Identify which cell holds the provided text, then report its (X, Y) central coordinate. 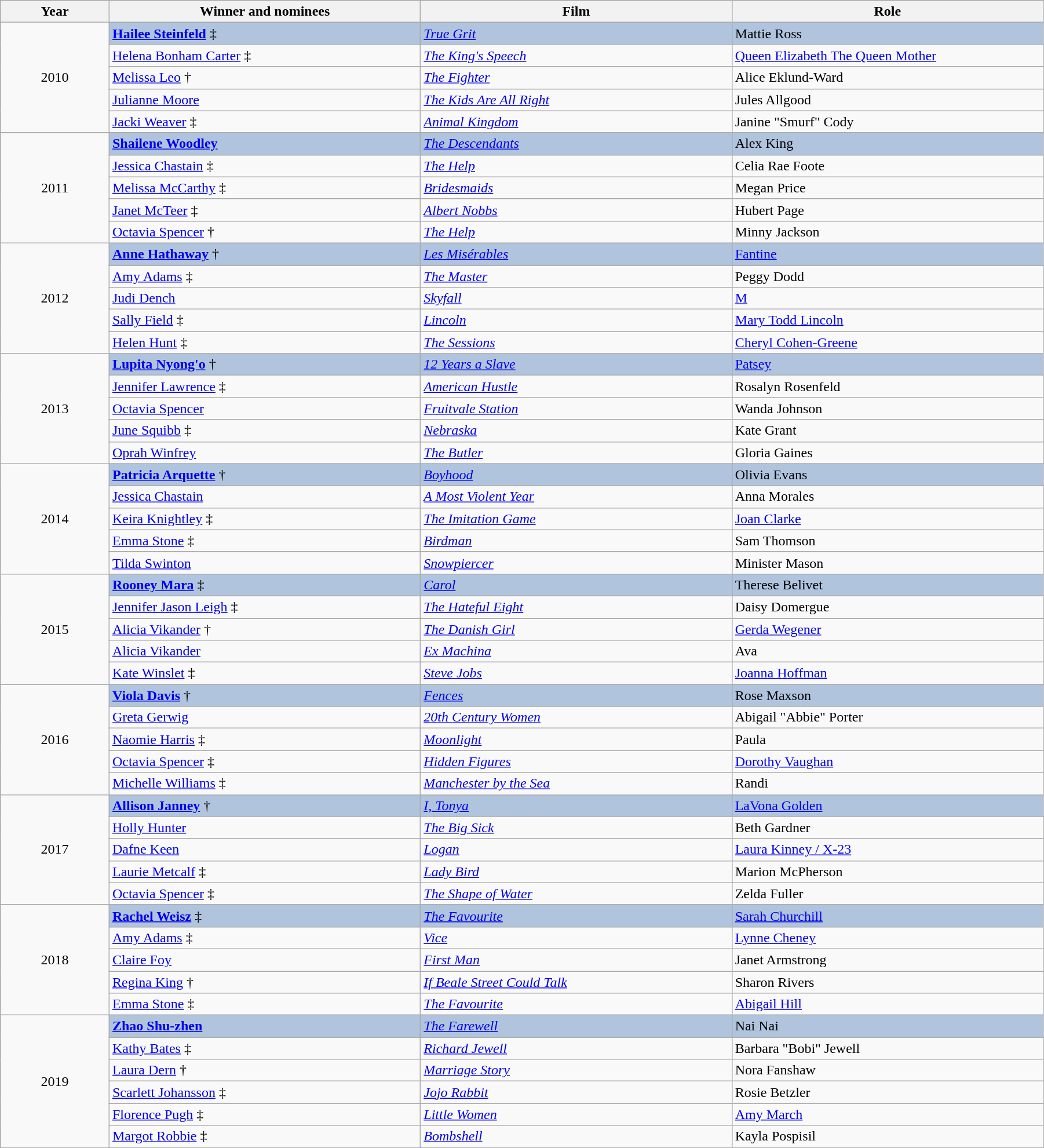
Greta Gerwig (264, 717)
Sally Field ‡ (264, 320)
True Grit (576, 34)
Jojo Rabbit (576, 1092)
Zhao Shu-zhen (264, 1026)
Laura Dern † (264, 1070)
Jessica Chastain ‡ (264, 166)
Claire Foy (264, 960)
If Beale Street Could Talk (576, 982)
Jessica Chastain (264, 497)
I, Tonya (576, 806)
Minister Mason (888, 563)
Ex Machina (576, 651)
Alex King (888, 144)
Snowpiercer (576, 563)
Steve Jobs (576, 673)
Randi (888, 783)
Rosalyn Rosenfeld (888, 387)
Hubert Page (888, 210)
Film (576, 12)
Alice Eklund-Ward (888, 78)
The Farewell (576, 1026)
Hailee Steinfeld ‡ (264, 34)
Lynne Cheney (888, 938)
Boyhood (576, 475)
Queen Elizabeth The Queen Mother (888, 56)
Animal Kingdom (576, 122)
Albert Nobbs (576, 210)
First Man (576, 960)
2013 (55, 409)
Kate Grant (888, 431)
2016 (55, 739)
Alicia Vikander (264, 651)
Bridesmaids (576, 188)
2017 (55, 850)
Anne Hathaway † (264, 254)
Keira Knightley ‡ (264, 519)
Joanna Hoffman (888, 673)
Olivia Evans (888, 475)
2019 (55, 1081)
Regina King † (264, 982)
Les Misérables (576, 254)
Rooney Mara ‡ (264, 585)
Rose Maxson (888, 695)
Kate Winslet ‡ (264, 673)
Holly Hunter (264, 828)
Beth Gardner (888, 828)
Celia Rae Foote (888, 166)
The Butler (576, 453)
Laurie Metcalf ‡ (264, 872)
A Most Violent Year (576, 497)
Shailene Woodley (264, 144)
Cheryl Cohen-Greene (888, 342)
Manchester by the Sea (576, 783)
Sarah Churchill (888, 916)
Kathy Bates ‡ (264, 1048)
Richard Jewell (576, 1048)
Ava (888, 651)
Hidden Figures (576, 761)
Joan Clarke (888, 519)
Janet McTeer ‡ (264, 210)
Margot Robbie ‡ (264, 1136)
The Descendants (576, 144)
Michelle Williams ‡ (264, 783)
Dorothy Vaughan (888, 761)
Abigail Hill (888, 1004)
Moonlight (576, 739)
The Danish Girl (576, 629)
Jennifer Jason Leigh ‡ (264, 607)
2011 (55, 188)
Abigail "Abbie" Porter (888, 717)
Jennifer Lawrence ‡ (264, 387)
Lady Bird (576, 872)
2015 (55, 629)
Helena Bonham Carter ‡ (264, 56)
Megan Price (888, 188)
June Squibb ‡ (264, 431)
Rosie Betzler (888, 1092)
Melissa McCarthy ‡ (264, 188)
Tilda Swinton (264, 563)
American Hustle (576, 387)
Fences (576, 695)
Mattie Ross (888, 34)
Judi Dench (264, 298)
Mary Todd Lincoln (888, 320)
Janet Armstrong (888, 960)
Therese Belivet (888, 585)
Octavia Spencer † (264, 232)
2010 (55, 78)
2018 (55, 960)
The Imitation Game (576, 519)
Patricia Arquette † (264, 475)
Marriage Story (576, 1070)
The Sessions (576, 342)
Octavia Spencer (264, 409)
Wanda Johnson (888, 409)
Winner and nominees (264, 12)
Sam Thomson (888, 541)
Melissa Leo † (264, 78)
Allison Janney † (264, 806)
Amy March (888, 1114)
Patsey (888, 365)
Nai Nai (888, 1026)
Bombshell (576, 1136)
Oprah Winfrey (264, 453)
The Kids Are All Right (576, 100)
Viola Davis † (264, 695)
LaVona Golden (888, 806)
Skyfall (576, 298)
Birdman (576, 541)
Role (888, 12)
Marion McPherson (888, 872)
The Master (576, 276)
Carol (576, 585)
Nora Fanshaw (888, 1070)
Jules Allgood (888, 100)
Gerda Wegener (888, 629)
2014 (55, 519)
Janine "Smurf" Cody (888, 122)
Rachel Weisz ‡ (264, 916)
Kayla Pospisil (888, 1136)
Florence Pugh ‡ (264, 1114)
The Fighter (576, 78)
Year (55, 12)
Zelda Fuller (888, 894)
Gloria Gaines (888, 453)
The King's Speech (576, 56)
Barbara "Bobi" Jewell (888, 1048)
Helen Hunt ‡ (264, 342)
Fantine (888, 254)
Fruitvale Station (576, 409)
Peggy Dodd (888, 276)
The Big Sick (576, 828)
Minny Jackson (888, 232)
The Shape of Water (576, 894)
Alicia Vikander † (264, 629)
M (888, 298)
Lupita Nyong'o † (264, 365)
2012 (55, 298)
Little Women (576, 1114)
Dafne Keen (264, 850)
Vice (576, 938)
Naomie Harris ‡ (264, 739)
Laura Kinney / X-23 (888, 850)
The Hateful Eight (576, 607)
Jacki Weaver ‡ (264, 122)
Julianne Moore (264, 100)
Lincoln (576, 320)
Anna Morales (888, 497)
Logan (576, 850)
Daisy Domergue (888, 607)
Scarlett Johansson ‡ (264, 1092)
Sharon Rivers (888, 982)
12 Years a Slave (576, 365)
Paula (888, 739)
20th Century Women (576, 717)
Nebraska (576, 431)
